Search for the cell housing the specified text and yield its (X, Y) center coordinate. 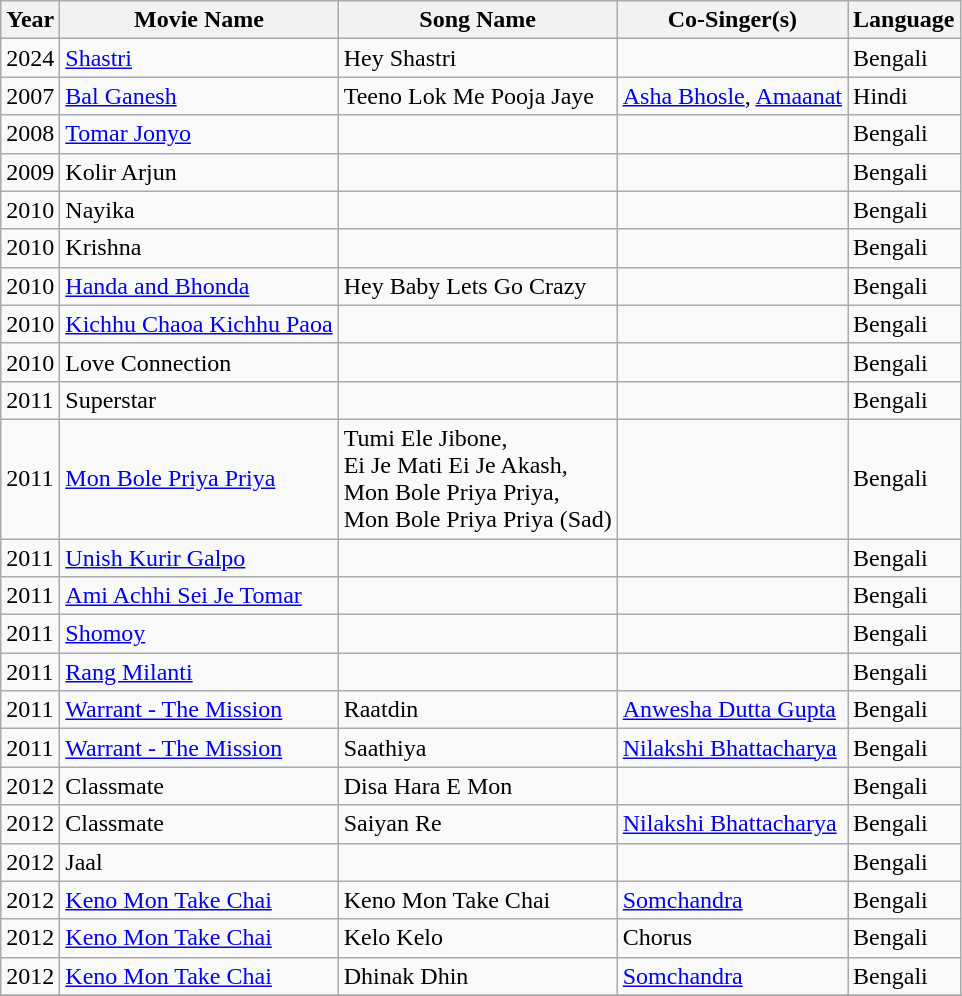
Nayika (199, 210)
Love Connection (199, 362)
Kolir Arjun (199, 172)
Disa Hara E Mon (478, 786)
2024 (30, 58)
Hey Baby Lets Go Crazy (478, 286)
Song Name (478, 20)
Unish Kurir Galpo (199, 557)
Anwesha Dutta Gupta (732, 710)
Bal Ganesh (199, 96)
Chorus (732, 938)
Handa and Bhonda (199, 286)
Dhinak Dhin (478, 976)
Saathiya (478, 748)
2008 (30, 134)
Saiyan Re (478, 824)
2009 (30, 172)
Asha Bhosle, Amaanat (732, 96)
Jaal (199, 862)
Tumi Ele Jibone,Ei Je Mati Ei Je Akash,Mon Bole Priya Priya,Mon Bole Priya Priya (Sad) (478, 478)
Co-Singer(s) (732, 20)
Language (904, 20)
Mon Bole Priya Priya (199, 478)
Shastri (199, 58)
Kichhu Chaoa Kichhu Paoa (199, 324)
Hey Shastri (478, 58)
Superstar (199, 400)
Kelo Kelo (478, 938)
Hindi (904, 96)
Tomar Jonyo (199, 134)
Movie Name (199, 20)
Year (30, 20)
Shomoy (199, 634)
Rang Milanti (199, 672)
2007 (30, 96)
Krishna (199, 248)
Ami Achhi Sei Je Tomar (199, 596)
Teeno Lok Me Pooja Jaye (478, 96)
Raatdin (478, 710)
